Identify which cell holds the provided text, then report its [x, y] central coordinate. 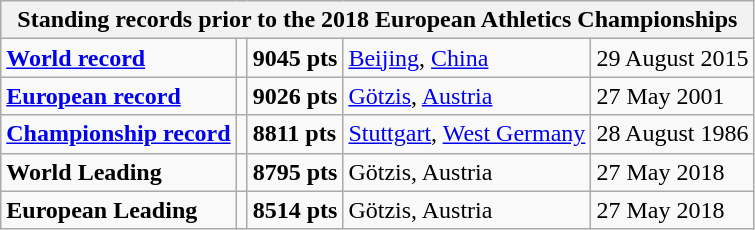
8514 pts [295, 210]
Championship record [118, 134]
Standing records prior to the 2018 European Athletics Championships [378, 20]
Stuttgart, West Germany [467, 134]
European record [118, 96]
World Leading [118, 172]
28 August 1986 [672, 134]
29 August 2015 [672, 58]
27 May 2001 [672, 96]
Beijing, China [467, 58]
9026 pts [295, 96]
8795 pts [295, 172]
European Leading [118, 210]
World record [118, 58]
8811 pts [295, 134]
9045 pts [295, 58]
